Provide the (x, y) coordinate of the cell's center where the given text is located.  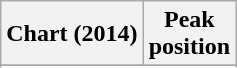
Peakposition (189, 34)
Chart (2014) (72, 34)
